Identify which cell holds the provided text, then report its (x, y) central coordinate. 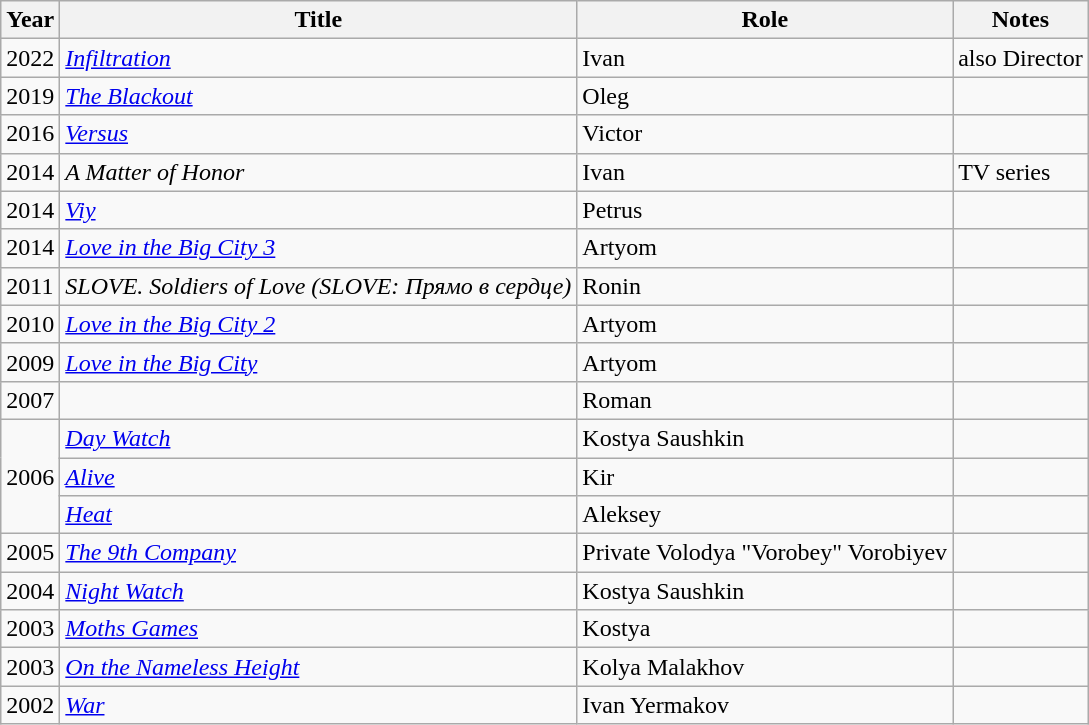
Viy (318, 210)
Petrus (765, 210)
Title (318, 20)
Private Volodya "Vorobey" Vorobiyev (765, 553)
2019 (30, 96)
Love in the Big City 3 (318, 248)
Victor (765, 134)
Kostya (765, 629)
Heat (318, 515)
Oleg (765, 96)
Infiltration (318, 58)
War (318, 705)
Roman (765, 400)
2007 (30, 400)
Alive (318, 477)
2016 (30, 134)
Ronin (765, 286)
2004 (30, 591)
Aleksey (765, 515)
Ivan Yermakov (765, 705)
Moths Games (318, 629)
Kir (765, 477)
Role (765, 20)
2010 (30, 324)
2009 (30, 362)
A Matter of Honor (318, 172)
also Director (1021, 58)
Love in the Big City 2 (318, 324)
Love in the Big City (318, 362)
Night Watch (318, 591)
Year (30, 20)
SLOVE. Soldiers of Love (SLOVE: Прямо в сердце) (318, 286)
2006 (30, 476)
Versus (318, 134)
TV series (1021, 172)
Day Watch (318, 438)
2002 (30, 705)
2022 (30, 58)
The 9th Company (318, 553)
The Blackout (318, 96)
2005 (30, 553)
2011 (30, 286)
Notes (1021, 20)
On the Nameless Height (318, 667)
Kolya Malakhov (765, 667)
